Detect which cell encompasses the target text, then output its [x, y] center coordinate. 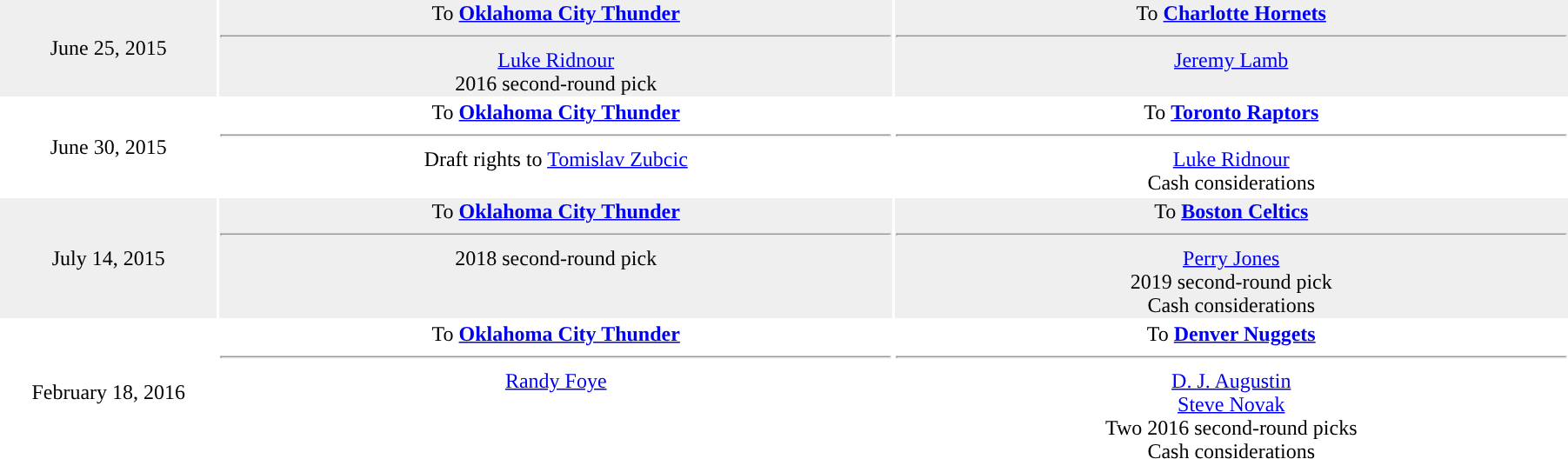
June 30, 2015 [108, 148]
To Boston CelticsPerry Jones2019 second-round pickCash considerations [1231, 258]
To Oklahoma City Thunder2018 second-round pick [555, 258]
To Toronto RaptorsLuke RidnourCash considerations [1231, 148]
July 14, 2015 [108, 258]
To Oklahoma City ThunderDraft rights to Tomislav Zubcic [555, 148]
To Oklahoma City ThunderLuke Ridnour2016 second-round pick [555, 49]
To Charlotte HornetsJeremy Lamb [1231, 49]
June 25, 2015 [108, 49]
